Return [X, Y] of the center of cell containing provided text 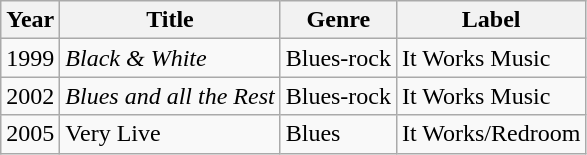
2005 [30, 134]
Genre [338, 20]
Very Live [170, 134]
Year [30, 20]
Label [492, 20]
Blues [338, 134]
It Works/Redroom [492, 134]
Blues and all the Rest [170, 96]
2002 [30, 96]
Black & White [170, 58]
Title [170, 20]
1999 [30, 58]
